Extract the [X, Y] coordinate from the center of the cell holding the provided text.  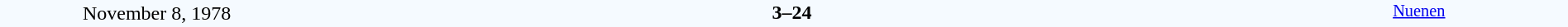
November 8, 1978 [157, 13]
3–24 [791, 12]
Nuenen [1419, 13]
